Determine the (x, y) coordinate at the center of the cell enclosing the given text.  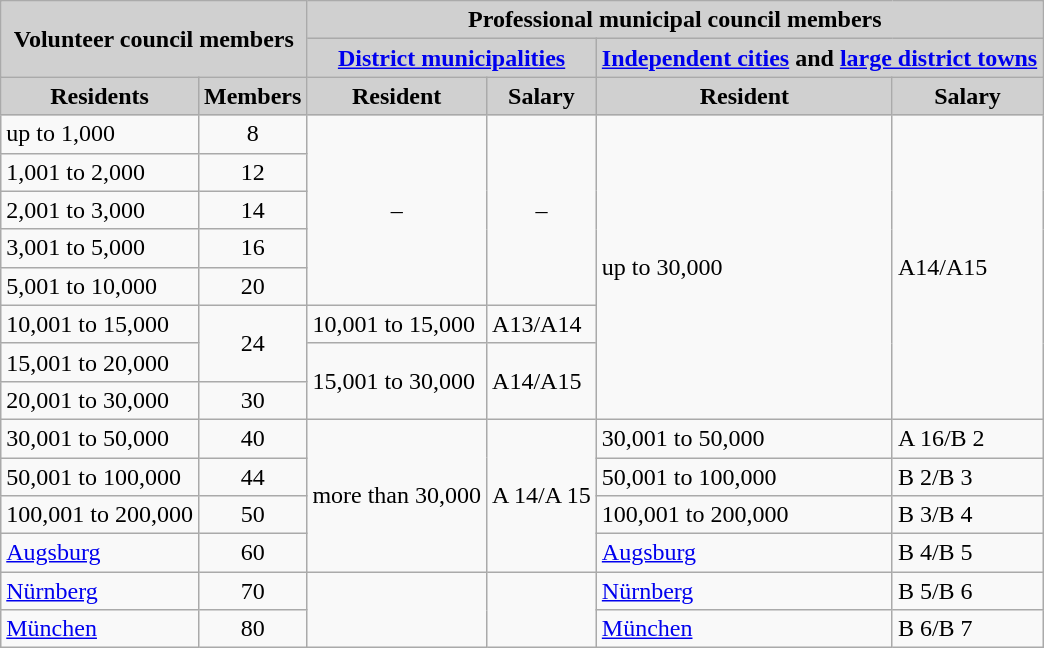
B 6/B 7 (967, 629)
B 4/B 5 (967, 553)
B 3/B 4 (967, 515)
more than 30,000 (397, 495)
District municipalities (452, 58)
up to 1,000 (100, 134)
A 14/A 15 (542, 495)
15,001 to 20,000 (100, 362)
Independent cities and large district towns (819, 58)
15,001 to 30,000 (397, 381)
Residents (100, 96)
12 (252, 172)
24 (252, 343)
30 (252, 400)
20,001 to 30,000 (100, 400)
40 (252, 438)
3,001 to 5,000 (100, 248)
8 (252, 134)
up to 30,000 (744, 267)
44 (252, 477)
14 (252, 210)
A 16/B 2 (967, 438)
B 2/B 3 (967, 477)
Professional municipal council members (675, 20)
A13/A14 (542, 324)
20 (252, 286)
Members (252, 96)
60 (252, 553)
50 (252, 515)
80 (252, 629)
16 (252, 248)
5,001 to 10,000 (100, 286)
Volunteer council members (154, 39)
B 5/B 6 (967, 591)
1,001 to 2,000 (100, 172)
2,001 to 3,000 (100, 210)
70 (252, 591)
